Pinpoint the cell where the given text exists, returning its (X, Y) midpoint coordinate. 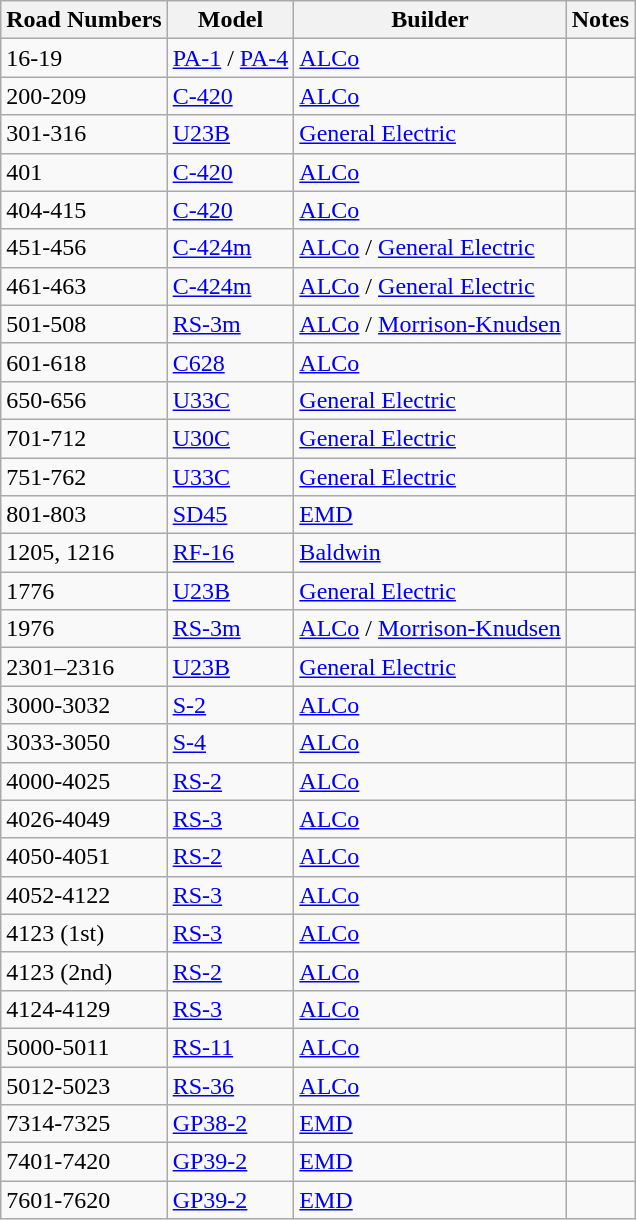
SD45 (230, 515)
4124-4129 (84, 1009)
S-2 (230, 705)
RS-11 (230, 1047)
601-618 (84, 362)
1776 (84, 591)
RF-16 (230, 553)
RS-36 (230, 1085)
16-19 (84, 58)
4050-4051 (84, 857)
Road Numbers (84, 20)
701-712 (84, 438)
Baldwin (430, 553)
GP38-2 (230, 1124)
404-415 (84, 210)
5000-5011 (84, 1047)
4052-4122 (84, 895)
200-209 (84, 96)
Notes (600, 20)
1976 (84, 629)
Builder (430, 20)
Model (230, 20)
U30C (230, 438)
2301–2316 (84, 667)
7314-7325 (84, 1124)
4000-4025 (84, 781)
7601-7620 (84, 1200)
5012-5023 (84, 1085)
451-456 (84, 248)
301-316 (84, 134)
3000-3032 (84, 705)
3033-3050 (84, 743)
751-762 (84, 477)
501-508 (84, 324)
461-463 (84, 286)
4123 (2nd) (84, 971)
801-803 (84, 515)
C628 (230, 362)
PA-1 / PA-4 (230, 58)
7401-7420 (84, 1162)
S-4 (230, 743)
401 (84, 172)
650-656 (84, 400)
4026-4049 (84, 819)
4123 (1st) (84, 933)
1205, 1216 (84, 553)
